From the cell containing the given text, extract its center point as (x, y) coordinate. 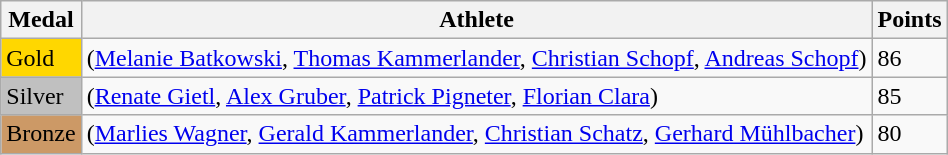
80 (910, 134)
(Renate Gietl, Alex Gruber, Patrick Pigneter, Florian Clara) (476, 96)
Bronze (41, 134)
Silver (41, 96)
85 (910, 96)
Medal (41, 20)
(Melanie Batkowski, Thomas Kammerlander, Christian Schopf, Andreas Schopf) (476, 58)
Athlete (476, 20)
Gold (41, 58)
86 (910, 58)
Points (910, 20)
(Marlies Wagner, Gerald Kammerlander, Christian Schatz, Gerhard Mühlbacher) (476, 134)
